Detect which cell encompasses the target text, then output its [x, y] center coordinate. 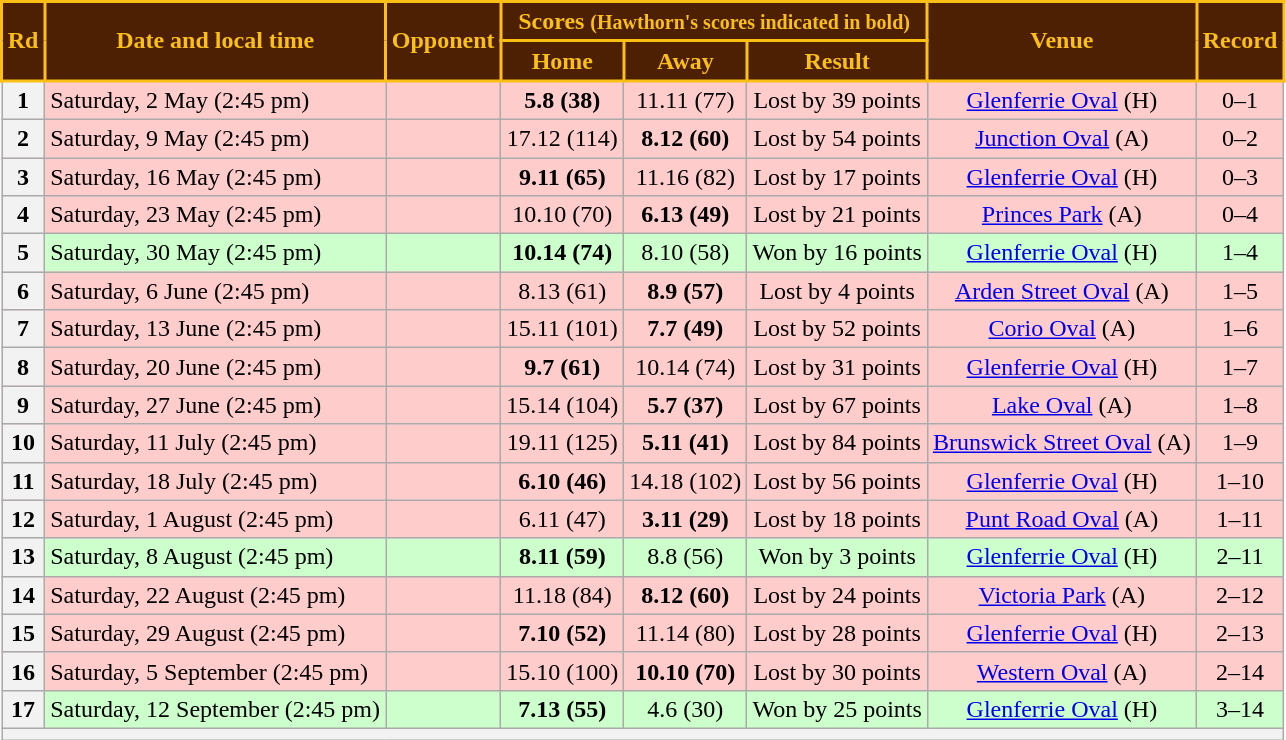
Western Oval (A) [1062, 671]
1–7 [1240, 367]
Lost by 24 points [837, 595]
Brunswick Street Oval (A) [1062, 443]
9.7 (61) [562, 367]
10 [24, 443]
Lost by 31 points [837, 367]
1–10 [1240, 481]
Lost by 39 points [837, 100]
Saturday, 9 May (2:45 pm) [216, 138]
Won by 16 points [837, 253]
15.10 (100) [562, 671]
2–14 [1240, 671]
Result [837, 61]
7.10 (52) [562, 633]
Saturday, 2 May (2:45 pm) [216, 100]
19.11 (125) [562, 443]
8 [24, 367]
11.11 (77) [686, 100]
Scores (Hawthorn's scores indicated in bold) [714, 22]
Saturday, 12 September (2:45 pm) [216, 709]
2 [24, 138]
Saturday, 18 July (2:45 pm) [216, 481]
6 [24, 291]
Saturday, 8 August (2:45 pm) [216, 557]
Lost by 56 points [837, 481]
6.11 (47) [562, 519]
Victoria Park (A) [1062, 595]
3 [24, 177]
Away [686, 61]
11.18 (84) [562, 595]
2–11 [1240, 557]
11.14 (80) [686, 633]
Saturday, 6 June (2:45 pm) [216, 291]
3.11 (29) [686, 519]
1–4 [1240, 253]
5.8 (38) [562, 100]
16 [24, 671]
Saturday, 5 September (2:45 pm) [216, 671]
Venue [1062, 42]
Arden Street Oval (A) [1062, 291]
6.13 (49) [686, 215]
Saturday, 22 August (2:45 pm) [216, 595]
Saturday, 27 June (2:45 pm) [216, 405]
6.10 (46) [562, 481]
Lost by 18 points [837, 519]
7 [24, 329]
Opponent [444, 42]
Lost by 30 points [837, 671]
1–11 [1240, 519]
Lost by 52 points [837, 329]
0–3 [1240, 177]
Lost by 67 points [837, 405]
5 [24, 253]
8.9 (57) [686, 291]
8.13 (61) [562, 291]
5.7 (37) [686, 405]
17.12 (114) [562, 138]
Lost by 54 points [837, 138]
Saturday, 20 June (2:45 pm) [216, 367]
7.7 (49) [686, 329]
Junction Oval (A) [1062, 138]
15 [24, 633]
0–2 [1240, 138]
Date and local time [216, 42]
0–4 [1240, 215]
15.14 (104) [562, 405]
8.8 (56) [686, 557]
1–5 [1240, 291]
14 [24, 595]
Won by 3 points [837, 557]
7.13 (55) [562, 709]
2–12 [1240, 595]
Saturday, 13 June (2:45 pm) [216, 329]
12 [24, 519]
Saturday, 29 August (2:45 pm) [216, 633]
1–9 [1240, 443]
Saturday, 16 May (2:45 pm) [216, 177]
Record [1240, 42]
11.16 (82) [686, 177]
Home [562, 61]
Lost by 84 points [837, 443]
Lake Oval (A) [1062, 405]
Rd [24, 42]
4.6 (30) [686, 709]
Won by 25 points [837, 709]
13 [24, 557]
Lost by 21 points [837, 215]
1–8 [1240, 405]
Punt Road Oval (A) [1062, 519]
8.11 (59) [562, 557]
15.11 (101) [562, 329]
9 [24, 405]
0–1 [1240, 100]
9.11 (65) [562, 177]
Lost by 17 points [837, 177]
Saturday, 30 May (2:45 pm) [216, 253]
3–14 [1240, 709]
Lost by 28 points [837, 633]
Saturday, 1 August (2:45 pm) [216, 519]
1 [24, 100]
Lost by 4 points [837, 291]
Princes Park (A) [1062, 215]
Saturday, 11 July (2:45 pm) [216, 443]
5.11 (41) [686, 443]
Corio Oval (A) [1062, 329]
Saturday, 23 May (2:45 pm) [216, 215]
2–13 [1240, 633]
4 [24, 215]
8.10 (58) [686, 253]
11 [24, 481]
1–6 [1240, 329]
14.18 (102) [686, 481]
17 [24, 709]
